Locate the cell with the specified text and output its (X, Y) center coordinate. 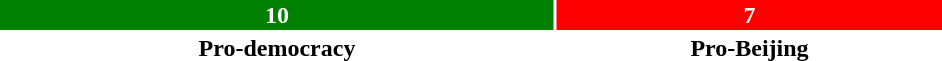
10 (277, 15)
7 (750, 15)
